Identify which cell holds the provided text, then report its [X, Y] central coordinate. 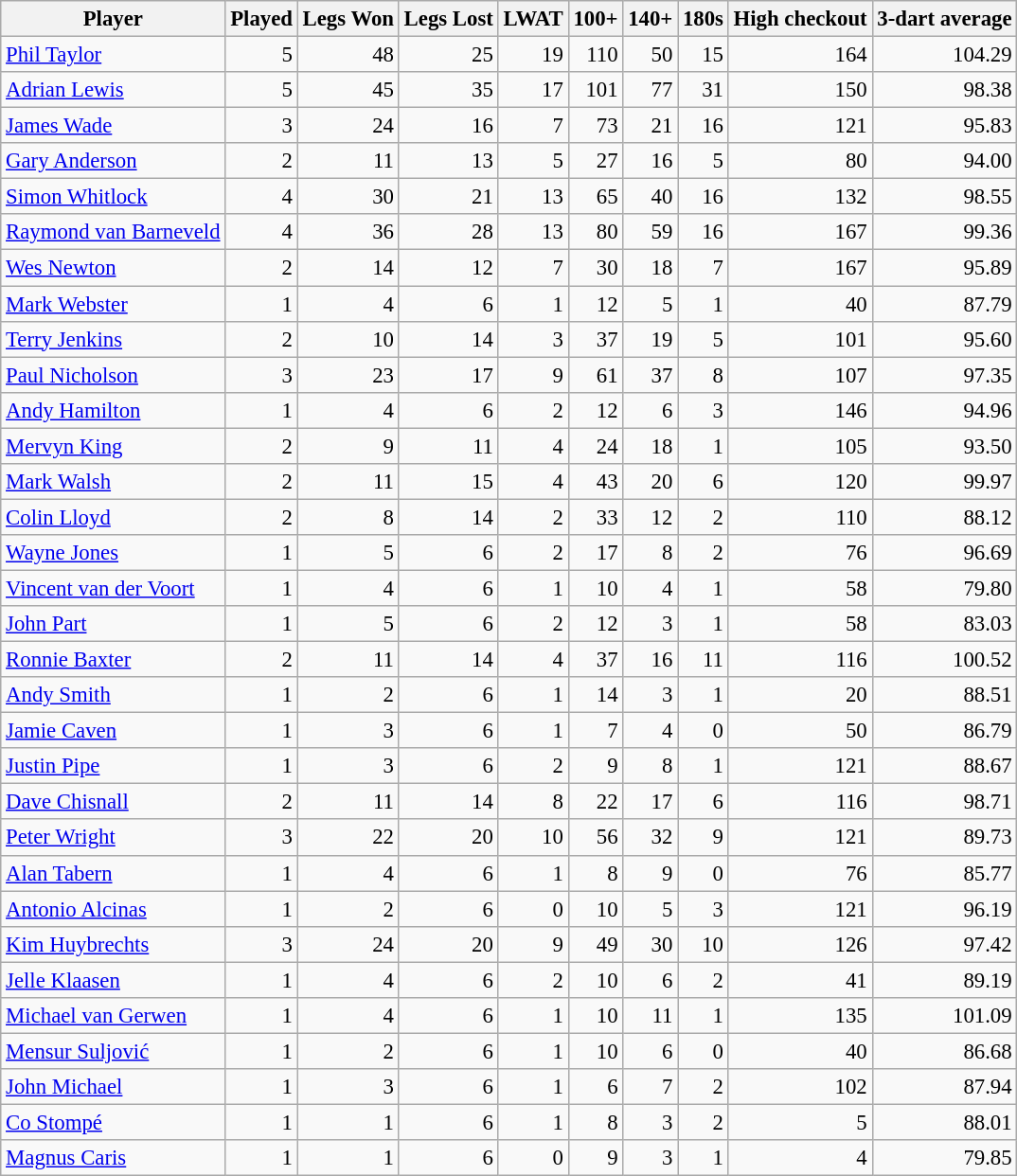
102 [800, 1087]
88.12 [945, 517]
87.94 [945, 1087]
95.89 [945, 268]
135 [800, 1016]
Terry Jenkins [114, 339]
Jamie Caven [114, 731]
96.69 [945, 553]
Ronnie Baxter [114, 660]
98.55 [945, 197]
Magnus Caris [114, 1158]
48 [348, 55]
Played [261, 19]
Gary Anderson [114, 161]
98.71 [945, 802]
86.79 [945, 731]
86.68 [945, 1051]
83.03 [945, 624]
89.73 [945, 838]
97.42 [945, 944]
36 [348, 232]
31 [704, 90]
Alan Tabern [114, 873]
43 [596, 482]
Paul Nicholson [114, 375]
56 [596, 838]
96.19 [945, 909]
164 [800, 55]
107 [800, 375]
Phil Taylor [114, 55]
Andy Hamilton [114, 410]
88.01 [945, 1122]
79.85 [945, 1158]
33 [596, 517]
59 [651, 232]
Peter Wright [114, 838]
126 [800, 944]
101.09 [945, 1016]
140+ [651, 19]
120 [800, 482]
94.96 [945, 410]
45 [348, 90]
79.80 [945, 588]
49 [596, 944]
77 [651, 90]
180s [704, 19]
87.79 [945, 304]
27 [596, 161]
73 [596, 126]
Mark Walsh [114, 482]
97.35 [945, 375]
Player [114, 19]
James Wade [114, 126]
88.51 [945, 695]
LWAT [533, 19]
Co Stompé [114, 1122]
Michael van Gerwen [114, 1016]
88.67 [945, 766]
Adrian Lewis [114, 90]
150 [800, 90]
Mark Webster [114, 304]
Wayne Jones [114, 553]
25 [449, 55]
High checkout [800, 19]
132 [800, 197]
35 [449, 90]
65 [596, 197]
Wes Newton [114, 268]
95.83 [945, 126]
95.60 [945, 339]
Kim Huybrechts [114, 944]
John Michael [114, 1087]
100.52 [945, 660]
41 [800, 980]
99.97 [945, 482]
Simon Whitlock [114, 197]
146 [800, 410]
Justin Pipe [114, 766]
89.19 [945, 980]
100+ [596, 19]
23 [348, 375]
Colin Lloyd [114, 517]
Legs Won [348, 19]
3-dart average [945, 19]
Legs Lost [449, 19]
Dave Chisnall [114, 802]
85.77 [945, 873]
Andy Smith [114, 695]
Raymond van Barneveld [114, 232]
61 [596, 375]
105 [800, 446]
98.38 [945, 90]
Antonio Alcinas [114, 909]
104.29 [945, 55]
28 [449, 232]
John Part [114, 624]
Mensur Suljović [114, 1051]
94.00 [945, 161]
93.50 [945, 446]
Mervyn King [114, 446]
32 [651, 838]
Vincent van der Voort [114, 588]
99.36 [945, 232]
Jelle Klaasen [114, 980]
